For the text-containing cell, return its midpoint in [X, Y] coordinate format. 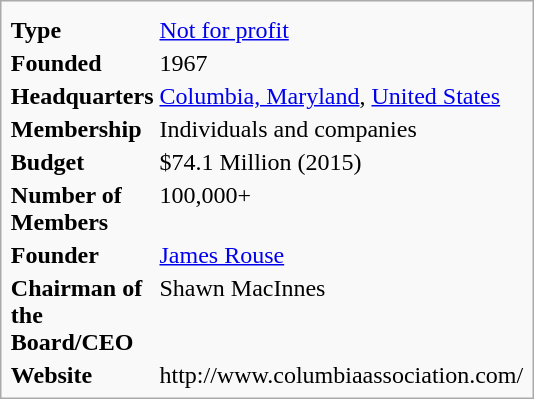
Shawn MacInnes [342, 315]
Columbia, Maryland, United States [342, 96]
Headquarters [82, 96]
$74.1 Million (2015) [342, 162]
http://www.columbiaassociation.com/ [342, 375]
Chairman of the Board/CEO [82, 315]
Website [82, 375]
1967 [342, 63]
Founder [82, 255]
100,000+ [342, 208]
Type [82, 30]
Budget [82, 162]
Founded [82, 63]
Number of Members [82, 208]
Membership [82, 129]
Not for profit [342, 30]
James Rouse [342, 255]
Individuals and companies [342, 129]
